Locate the cell with the specified text and output its [X, Y] center coordinate. 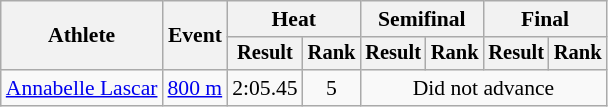
Athlete [82, 36]
Semifinal [422, 19]
800 m [196, 88]
Annabelle Lascar [82, 88]
Heat [294, 19]
5 [332, 88]
Final [544, 19]
2:05.45 [264, 88]
Event [196, 36]
Did not advance [483, 88]
